For the text-containing cell, return its midpoint in (X, Y) coordinate format. 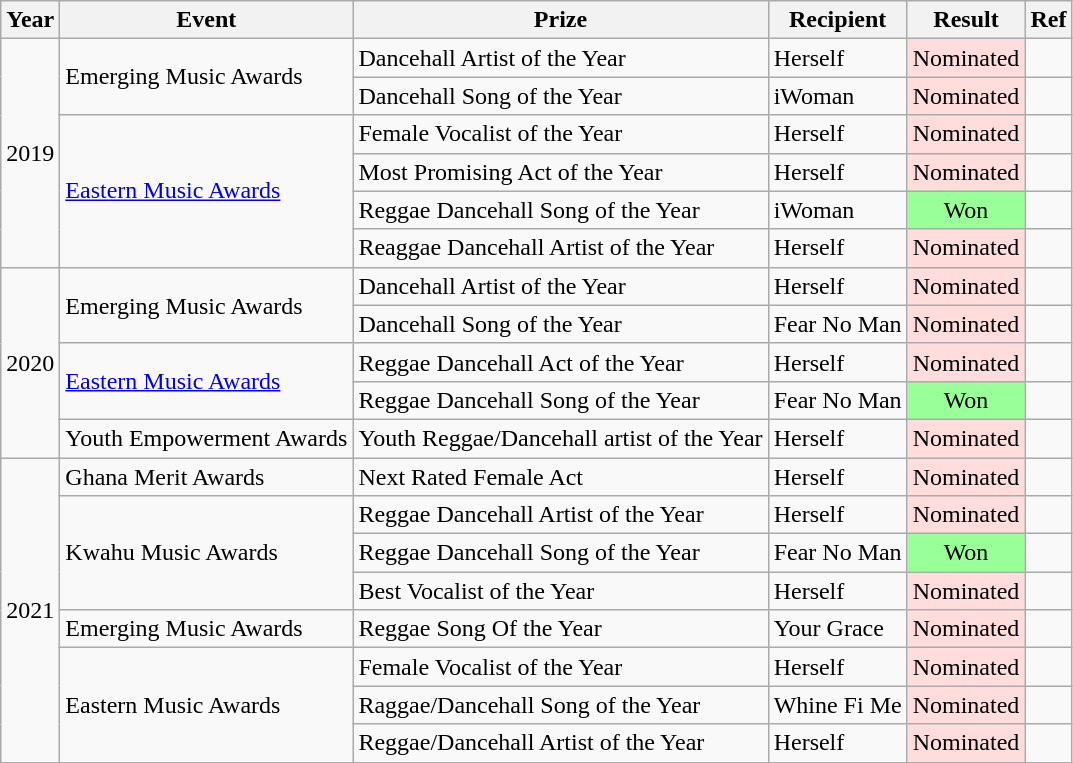
Youth Reggae/Dancehall artist of the Year (560, 438)
2020 (30, 362)
Year (30, 20)
Most Promising Act of the Year (560, 172)
Whine Fi Me (838, 705)
Reggae Dancehall Act of the Year (560, 362)
Prize (560, 20)
Youth Empowerment Awards (206, 438)
Reggae/Dancehall Artist of the Year (560, 743)
2021 (30, 610)
Raggae/Dancehall Song of the Year (560, 705)
Best Vocalist of the Year (560, 591)
Result (966, 20)
Event (206, 20)
Next Rated Female Act (560, 477)
Kwahu Music Awards (206, 553)
Reaggae Dancehall Artist of the Year (560, 248)
Reggae Dancehall Artist of the Year (560, 515)
Ghana Merit Awards (206, 477)
Ref (1048, 20)
2019 (30, 153)
Recipient (838, 20)
Your Grace (838, 629)
Reggae Song Of the Year (560, 629)
